Return the [X, Y] coordinate for the center point of the cell that contains the specified text.  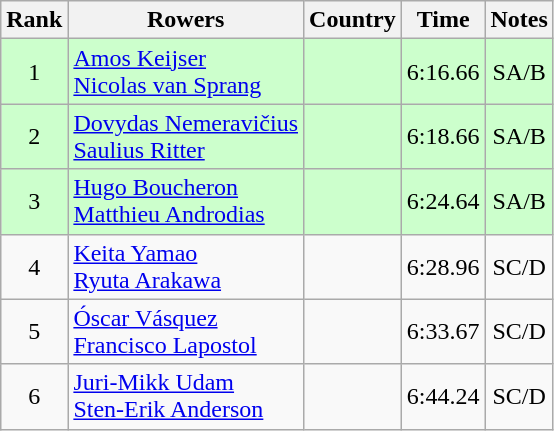
Time [443, 20]
6 [34, 396]
Óscar VásquezFrancisco Lapostol [186, 332]
Juri-Mikk UdamSten-Erik Anderson [186, 396]
Rank [34, 20]
6:28.96 [443, 266]
Rowers [186, 20]
6:16.66 [443, 72]
Amos KeijserNicolas van Sprang [186, 72]
5 [34, 332]
Keita YamaoRyuta Arakawa [186, 266]
6:33.67 [443, 332]
Dovydas NemeravičiusSaulius Ritter [186, 136]
Country [353, 20]
Notes [519, 20]
6:44.24 [443, 396]
3 [34, 202]
6:18.66 [443, 136]
6:24.64 [443, 202]
Hugo BoucheronMatthieu Androdias [186, 202]
1 [34, 72]
4 [34, 266]
2 [34, 136]
